Capture the cell that displays the provided text and extract its (X, Y) central coordinate. 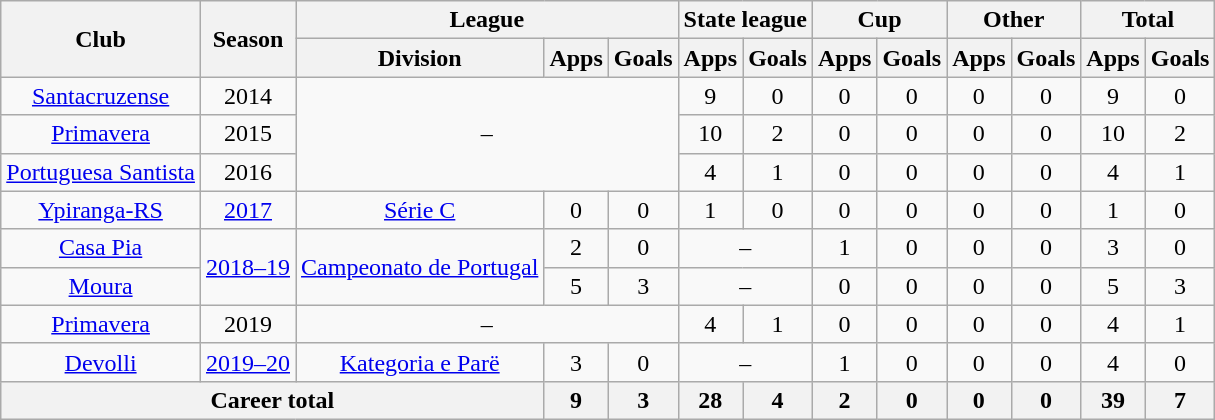
Série C (420, 210)
2015 (248, 134)
Season (248, 39)
Division (420, 58)
2019 (248, 324)
2017 (248, 210)
39 (1113, 400)
2016 (248, 172)
Moura (101, 286)
Campeonato de Portugal (420, 267)
7 (1180, 400)
2018–19 (248, 267)
Ypiranga-RS (101, 210)
Club (101, 39)
Career total (272, 400)
League (488, 20)
Santacruzense (101, 96)
2014 (248, 96)
Other (1014, 20)
Cup (879, 20)
28 (710, 400)
Total (1148, 20)
State league (745, 20)
Devolli (101, 362)
Portuguesa Santista (101, 172)
2019–20 (248, 362)
Casa Pia (101, 248)
Kategoria e Parë (420, 362)
